For the text-containing cell, return its midpoint in [X, Y] coordinate format. 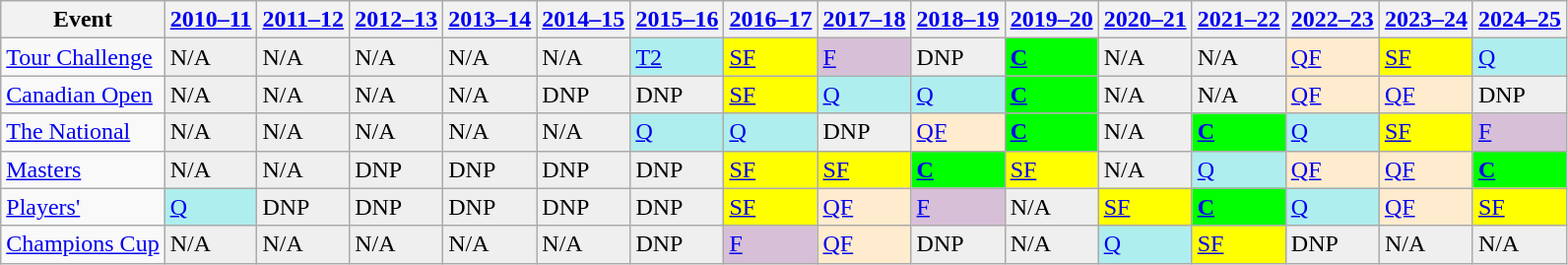
2014–15 [583, 20]
Event [83, 20]
Canadian Open [83, 95]
Tour Challenge [83, 57]
2012–13 [396, 20]
2024–25 [1519, 20]
2019–20 [1052, 20]
2011–12 [303, 20]
2022–23 [1332, 20]
2018–19 [957, 20]
Champions Cup [83, 244]
2020–21 [1144, 20]
Players' [83, 207]
Masters [83, 169]
The National [83, 132]
2016–17 [770, 20]
2010–11 [211, 20]
T2 [678, 57]
2021–22 [1239, 20]
2015–16 [678, 20]
2017–18 [865, 20]
2023–24 [1426, 20]
2013–14 [490, 20]
